Output the [x, y] coordinate of the center of the cell containing the given text.  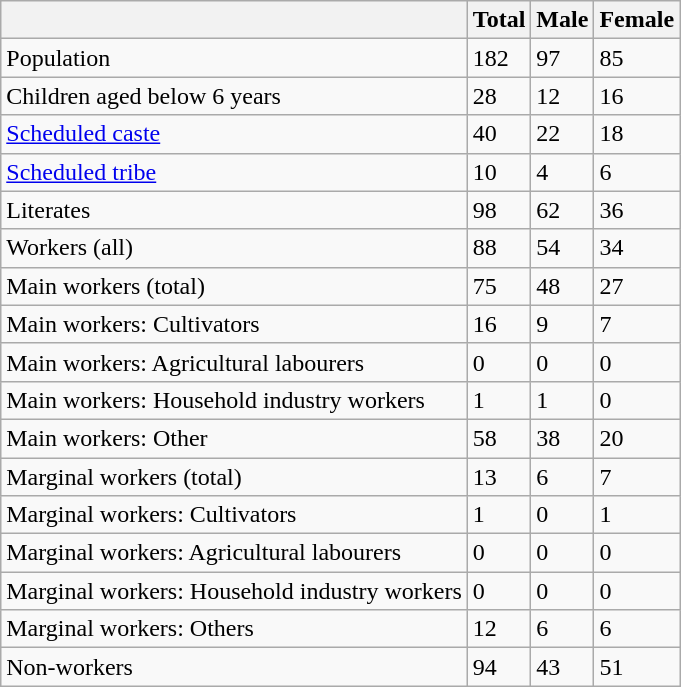
Literates [234, 210]
43 [562, 667]
Population [234, 58]
Marginal workers: Others [234, 629]
58 [499, 438]
40 [499, 134]
38 [562, 438]
4 [562, 172]
22 [562, 134]
98 [499, 210]
20 [637, 438]
51 [637, 667]
28 [499, 96]
62 [562, 210]
Scheduled tribe [234, 172]
Scheduled caste [234, 134]
Male [562, 20]
Main workers: Household industry workers [234, 400]
13 [499, 477]
Main workers: Agricultural labourers [234, 362]
Main workers: Other [234, 438]
48 [562, 286]
Marginal workers: Agricultural labourers [234, 553]
54 [562, 248]
85 [637, 58]
10 [499, 172]
75 [499, 286]
Total [499, 20]
Main workers (total) [234, 286]
Non-workers [234, 667]
9 [562, 324]
Main workers: Cultivators [234, 324]
Marginal workers (total) [234, 477]
Workers (all) [234, 248]
Female [637, 20]
94 [499, 667]
182 [499, 58]
Children aged below 6 years [234, 96]
Marginal workers: Household industry workers [234, 591]
97 [562, 58]
88 [499, 248]
34 [637, 248]
36 [637, 210]
Marginal workers: Cultivators [234, 515]
18 [637, 134]
27 [637, 286]
